Find where the given text appears and provide that cell's center as [x, y] coordinate. 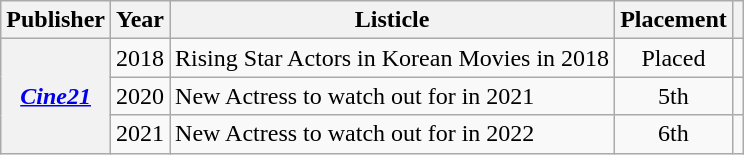
2021 [140, 134]
Year [140, 20]
Cine21 [56, 96]
Publisher [56, 20]
Placed [674, 58]
Rising Star Actors in Korean Movies in 2018 [392, 58]
New Actress to watch out for in 2021 [392, 96]
Placement [674, 20]
Listicle [392, 20]
2018 [140, 58]
2020 [140, 96]
New Actress to watch out for in 2022 [392, 134]
6th [674, 134]
5th [674, 96]
